Return the [x, y] coordinate for the center point of the cell that contains the specified text.  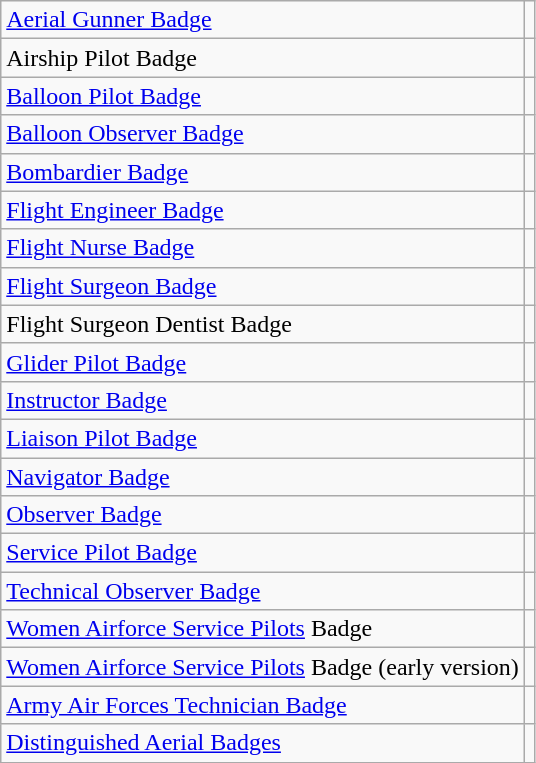
Liaison Pilot Badge [263, 438]
Navigator Badge [263, 477]
Army Air Forces Technician Badge [263, 705]
Glider Pilot Badge [263, 362]
Observer Badge [263, 515]
Instructor Badge [263, 400]
Distinguished Aerial Badges [263, 743]
Balloon Pilot Badge [263, 96]
Airship Pilot Badge [263, 58]
Balloon Observer Badge [263, 134]
Technical Observer Badge [263, 591]
Service Pilot Badge [263, 553]
Bombardier Badge [263, 172]
Flight Engineer Badge [263, 210]
Flight Surgeon Badge [263, 286]
Women Airforce Service Pilots Badge [263, 629]
Flight Surgeon Dentist Badge [263, 324]
Aerial Gunner Badge [263, 20]
Women Airforce Service Pilots Badge (early version) [263, 667]
Flight Nurse Badge [263, 248]
